Identify which cell holds the provided text, then report its (X, Y) central coordinate. 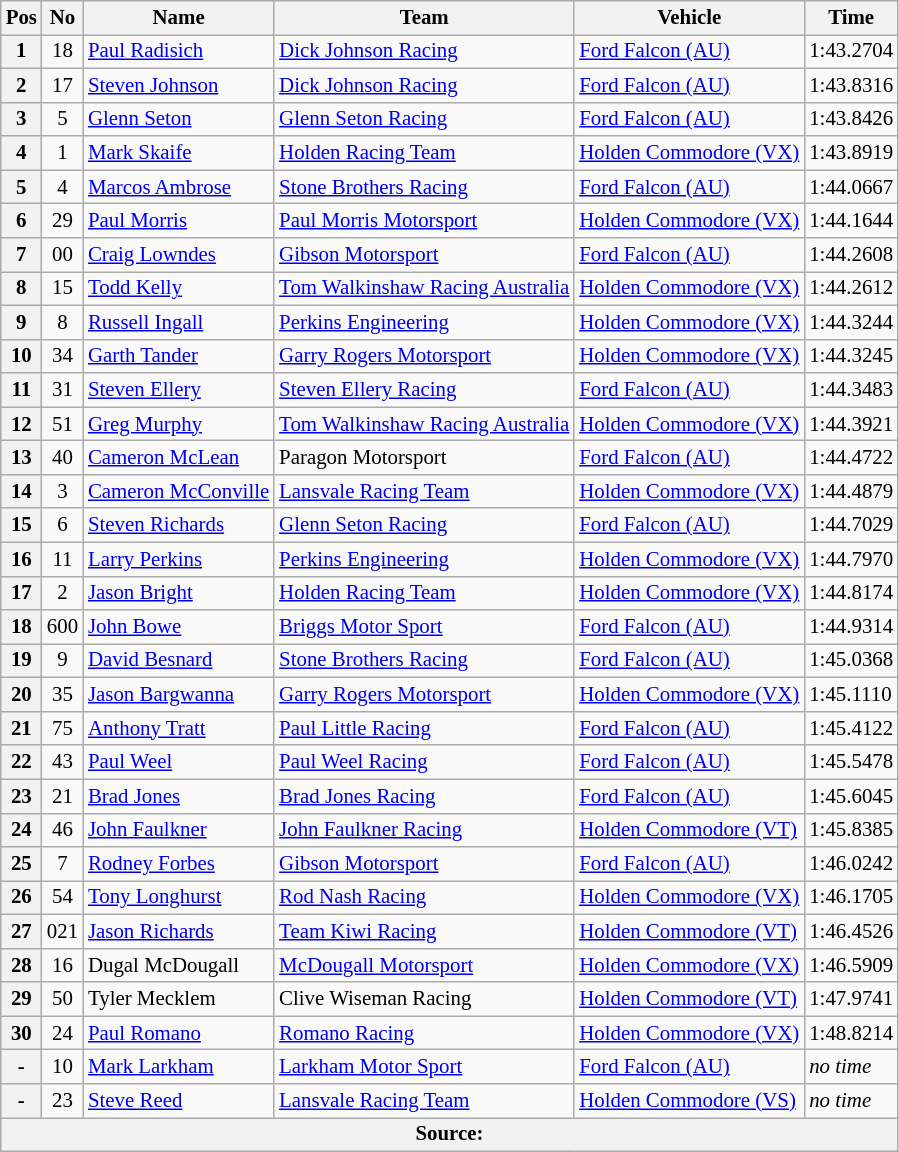
Brad Jones Racing (424, 796)
Tyler Mecklem (178, 999)
1:46.4526 (851, 931)
Jason Richards (178, 931)
Paul Weel (178, 762)
John Bowe (178, 627)
1:45.6045 (851, 796)
Paul Little Racing (424, 728)
Dugal McDougall (178, 965)
Paragon Motorsport (424, 458)
Tony Longhurst (178, 898)
Anthony Tratt (178, 728)
1:44.0667 (851, 187)
Steven Ellery Racing (424, 390)
26 (22, 898)
Paul Radisich (178, 51)
Paul Morris (178, 221)
David Besnard (178, 661)
1:44.8174 (851, 593)
34 (62, 356)
Romano Racing (424, 1033)
Marcos Ambrose (178, 187)
McDougall Motorsport (424, 965)
1:45.0368 (851, 661)
Steven Johnson (178, 85)
Paul Morris Motorsport (424, 221)
1:46.1705 (851, 898)
Steven Richards (178, 525)
14 (22, 491)
Rod Nash Racing (424, 898)
51 (62, 424)
43 (62, 762)
Source: (450, 1135)
25 (22, 864)
1:44.3921 (851, 424)
1:44.7029 (851, 525)
1:43.8426 (851, 119)
40 (62, 458)
1:43.2704 (851, 51)
31 (62, 390)
22 (22, 762)
Jason Bright (178, 593)
Larry Perkins (178, 559)
Jason Bargwanna (178, 695)
1:44.7970 (851, 559)
Cameron McConville (178, 491)
1:44.2608 (851, 255)
1:44.3483 (851, 390)
Name (178, 18)
Mark Larkham (178, 1067)
Holden Commodore (VS) (689, 1101)
Greg Murphy (178, 424)
1:44.4722 (851, 458)
1:45.1110 (851, 695)
Brad Jones (178, 796)
30 (22, 1033)
No (62, 18)
Team Kiwi Racing (424, 931)
27 (22, 931)
1:44.2612 (851, 288)
1:45.5478 (851, 762)
1:44.9314 (851, 627)
Clive Wiseman Racing (424, 999)
Paul Weel Racing (424, 762)
John Faulkner Racing (424, 830)
1:46.0242 (851, 864)
46 (62, 830)
1:46.5909 (851, 965)
Glenn Seton (178, 119)
1:45.4122 (851, 728)
Todd Kelly (178, 288)
1:47.9741 (851, 999)
1:43.8316 (851, 85)
John Faulkner (178, 830)
28 (22, 965)
Time (851, 18)
Team (424, 18)
Briggs Motor Sport (424, 627)
Larkham Motor Sport (424, 1067)
35 (62, 695)
20 (22, 695)
75 (62, 728)
Russell Ingall (178, 322)
1:48.8214 (851, 1033)
Steve Reed (178, 1101)
Garth Tander (178, 356)
Vehicle (689, 18)
Craig Lowndes (178, 255)
1:44.1644 (851, 221)
1:44.4879 (851, 491)
19 (22, 661)
1:43.8919 (851, 153)
1:45.8385 (851, 830)
Rodney Forbes (178, 864)
Paul Romano (178, 1033)
021 (62, 931)
Steven Ellery (178, 390)
Pos (22, 18)
50 (62, 999)
13 (22, 458)
54 (62, 898)
Mark Skaife (178, 153)
Cameron McLean (178, 458)
12 (22, 424)
00 (62, 255)
1:44.3244 (851, 322)
1:44.3245 (851, 356)
600 (62, 627)
